Return the [x, y] coordinate for the center point of the cell that contains the specified text.  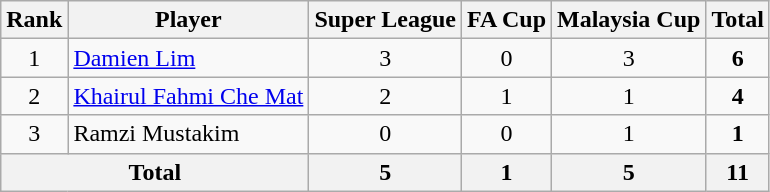
Ramzi Mustakim [188, 134]
6 [738, 58]
Damien Lim [188, 58]
Super League [386, 20]
Rank [34, 20]
11 [738, 172]
FA Cup [507, 20]
Player [188, 20]
Khairul Fahmi Che Mat [188, 96]
Malaysia Cup [629, 20]
4 [738, 96]
